Scan for the cell matching the given text and deliver its (X, Y) coordinate at center. 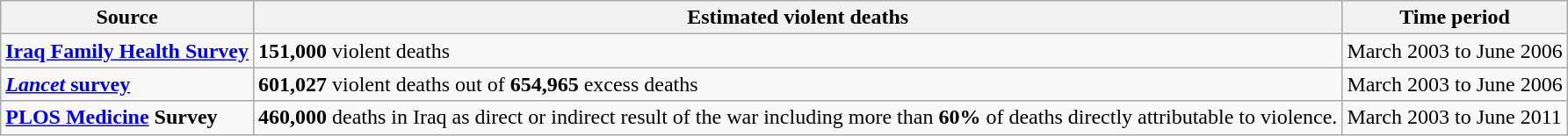
151,000 violent deaths (798, 51)
Iraq Family Health Survey (127, 51)
460,000 deaths in Iraq as direct or indirect result of the war including more than 60% of deaths directly attributable to violence. (798, 118)
PLOS Medicine Survey (127, 118)
March 2003 to June 2011 (1455, 118)
Time period (1455, 18)
Estimated violent deaths (798, 18)
Lancet survey (127, 84)
Source (127, 18)
601,027 violent deaths out of 654,965 excess deaths (798, 84)
